Identify which cell holds the provided text, then report its (x, y) central coordinate. 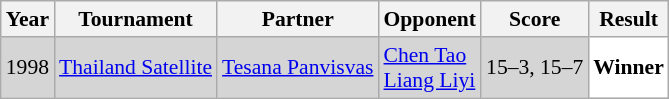
Partner (298, 19)
Chen Tao Liang Liyi (430, 68)
Thailand Satellite (136, 68)
Winner (628, 68)
Score (534, 19)
15–3, 15–7 (534, 68)
Result (628, 19)
Tesana Panvisvas (298, 68)
Year (28, 19)
Tournament (136, 19)
1998 (28, 68)
Opponent (430, 19)
